Scan for the cell matching the given text and deliver its (X, Y) coordinate at center. 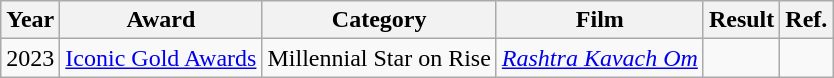
Award (161, 20)
2023 (30, 58)
Year (30, 20)
Film (600, 20)
Ref. (806, 20)
Category (379, 20)
Result (741, 20)
Iconic Gold Awards (161, 58)
Millennial Star on Rise (379, 58)
Rashtra Kavach Om (600, 58)
